Provide the [x, y] coordinate of the cell's center where the given text is located.  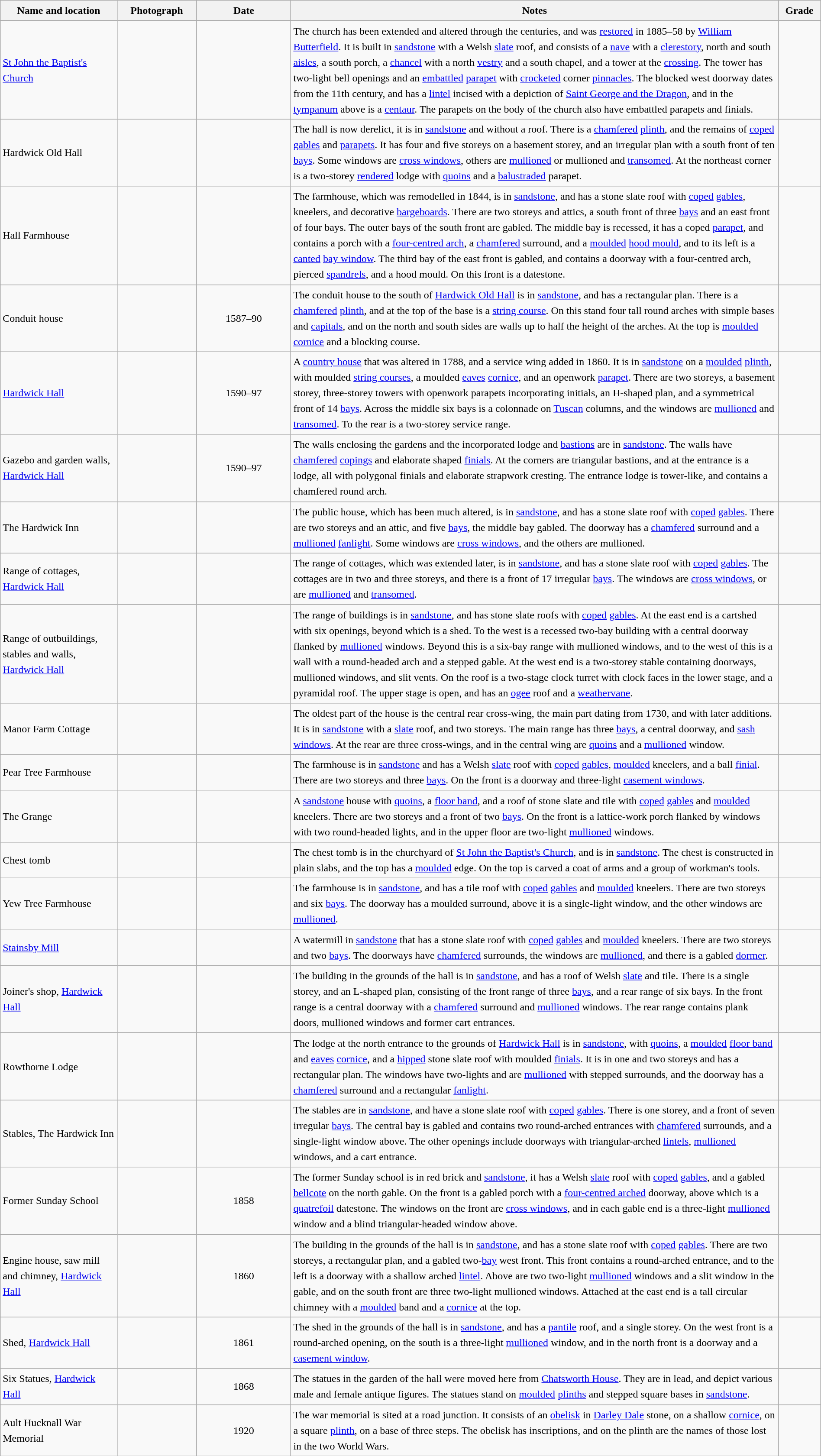
Hardwick Old Hall [59, 152]
Chest tomb [59, 860]
Hall Farmhouse [59, 236]
The Hardwick Inn [59, 527]
Photograph [157, 10]
Conduit house [59, 318]
Hardwick Hall [59, 393]
Notes [534, 10]
1860 [244, 1276]
Ault Hucknall War Memorial [59, 1430]
Six Statues, Hardwick Hall [59, 1387]
Yew Tree Farmhouse [59, 904]
Grade [799, 10]
1920 [244, 1430]
Range of outbuildings, stables and walls, Hardwick Hall [59, 654]
Manor Farm Cottage [59, 728]
Shed, Hardwick Hall [59, 1343]
Joiner's shop, Hardwick Hall [59, 1000]
1587–90 [244, 318]
1861 [244, 1343]
Gazebo and garden walls,Hardwick Hall [59, 468]
Pear Tree Farmhouse [59, 773]
Stables, The Hardwick Inn [59, 1134]
The Grange [59, 817]
Stainsby Mill [59, 948]
Date [244, 10]
1858 [244, 1200]
Range of cottages, Hardwick Hall [59, 579]
Engine house, saw mill and chimney, Hardwick Hall [59, 1276]
Name and location [59, 10]
St John the Baptist's Church [59, 70]
Rowthorne Lodge [59, 1066]
1868 [244, 1387]
Former Sunday School [59, 1200]
